Search for the cell housing the specified text and yield its (X, Y) center coordinate. 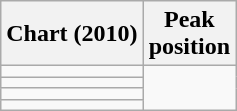
Peak position (189, 34)
Chart (2010) (72, 34)
